For the text-containing cell, return its midpoint in (x, y) coordinate format. 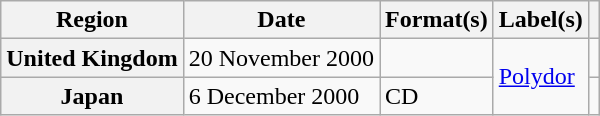
Japan (92, 96)
Polydor (540, 77)
Format(s) (437, 20)
Region (92, 20)
6 December 2000 (281, 96)
Label(s) (540, 20)
20 November 2000 (281, 58)
United Kingdom (92, 58)
CD (437, 96)
Date (281, 20)
